For the text-containing cell, return its midpoint in [x, y] coordinate format. 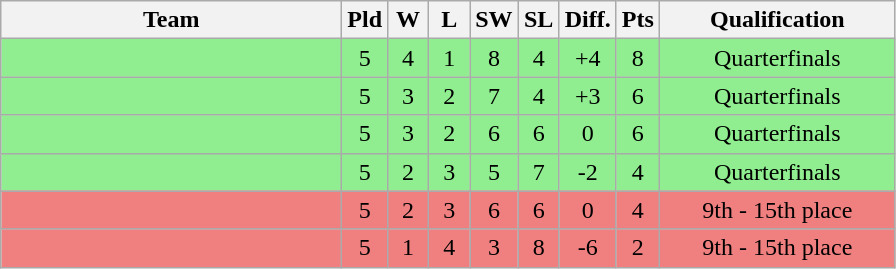
SW [494, 20]
-2 [588, 172]
+3 [588, 96]
SL [538, 20]
Team [172, 20]
Qualification [777, 20]
Pts [638, 20]
Diff. [588, 20]
W [408, 20]
+4 [588, 58]
L [450, 20]
Pld [365, 20]
-6 [588, 248]
